Extract the (X, Y) coordinate from the center of the cell holding the provided text.  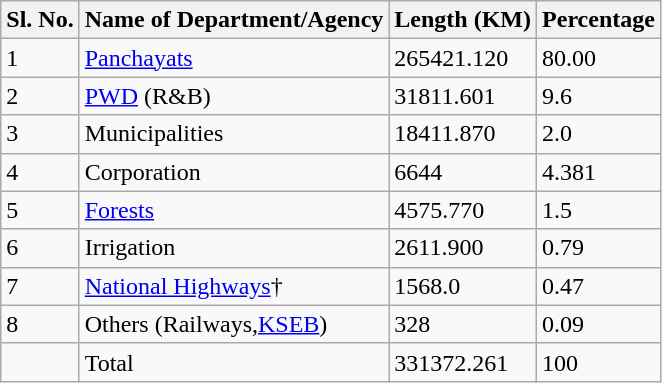
31811.601 (463, 96)
1568.0 (463, 286)
4575.770 (463, 210)
8 (40, 324)
Forests (234, 210)
7 (40, 286)
Panchayats (234, 58)
328 (463, 324)
Corporation (234, 172)
2 (40, 96)
Total (234, 362)
Length (KM) (463, 20)
National Highways† (234, 286)
265421.120 (463, 58)
0.79 (599, 248)
PWD (R&B) (234, 96)
3 (40, 134)
Municipalities (234, 134)
Sl. No. (40, 20)
5 (40, 210)
4 (40, 172)
18411.870 (463, 134)
6644 (463, 172)
9.6 (599, 96)
0.47 (599, 286)
1.5 (599, 210)
80.00 (599, 58)
0.09 (599, 324)
1 (40, 58)
Percentage (599, 20)
331372.261 (463, 362)
Others (Railways,KSEB) (234, 324)
Name of Department/Agency (234, 20)
2611.900 (463, 248)
2.0 (599, 134)
6 (40, 248)
100 (599, 362)
Irrigation (234, 248)
4.381 (599, 172)
